For the text-containing cell, return its midpoint in (x, y) coordinate format. 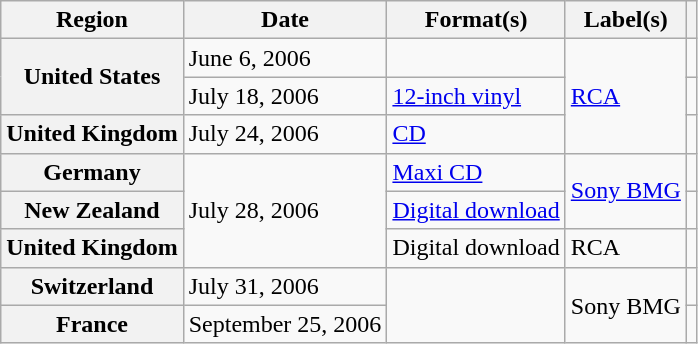
July 24, 2006 (285, 134)
France (92, 324)
July 31, 2006 (285, 286)
July 28, 2006 (285, 210)
New Zealand (92, 210)
Switzerland (92, 286)
June 6, 2006 (285, 58)
Label(s) (626, 20)
Maxi CD (476, 172)
Date (285, 20)
September 25, 2006 (285, 324)
July 18, 2006 (285, 96)
Region (92, 20)
CD (476, 134)
United States (92, 77)
12-inch vinyl (476, 96)
Format(s) (476, 20)
Germany (92, 172)
